Identify which cell holds the provided text, then report its [X, Y] central coordinate. 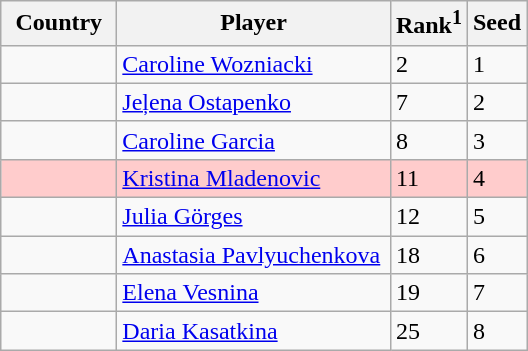
19 [428, 293]
Elena Vesnina [254, 293]
3 [496, 140]
18 [428, 255]
6 [496, 255]
Julia Görges [254, 217]
Rank1 [428, 24]
Daria Kasatkina [254, 331]
Caroline Wozniacki [254, 64]
4 [496, 178]
11 [428, 178]
25 [428, 331]
Country [59, 24]
5 [496, 217]
Jeļena Ostapenko [254, 102]
1 [496, 64]
Caroline Garcia [254, 140]
Player [254, 24]
Anastasia Pavlyuchenkova [254, 255]
Seed [496, 24]
12 [428, 217]
Kristina Mladenovic [254, 178]
